Output the (x, y) coordinate of the center of the cell containing the given text.  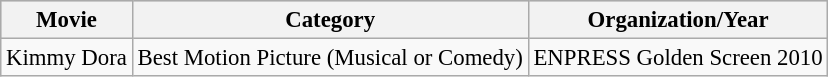
Movie (66, 20)
Organization/Year (678, 20)
Best Motion Picture (Musical or Comedy) (330, 57)
ENPRESS Golden Screen 2010 (678, 57)
Category (330, 20)
Kimmy Dora (66, 57)
